Provide the (x, y) coordinate of the cell's center where the given text is located.  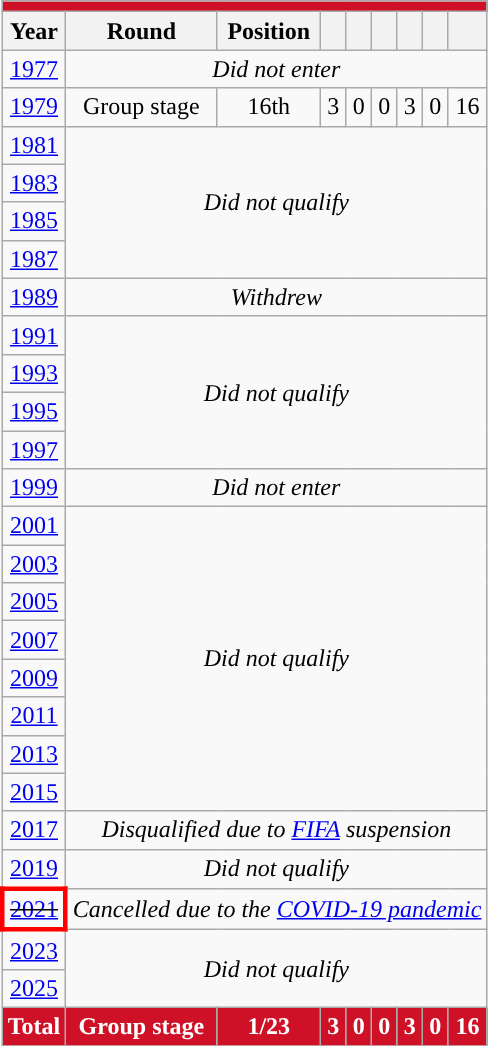
2023 (34, 950)
1995 (34, 411)
Round (142, 31)
2001 (34, 526)
2019 (34, 869)
1999 (34, 488)
1/23 (269, 1026)
Cancelled due to the COVID-19 pandemic (276, 910)
Disqualified due to FIFA suspension (276, 830)
16th (269, 107)
2007 (34, 640)
2003 (34, 564)
2025 (34, 988)
1981 (34, 145)
2017 (34, 830)
1991 (34, 335)
1997 (34, 449)
1987 (34, 259)
1977 (34, 69)
2015 (34, 792)
2021 (34, 910)
1979 (34, 107)
1989 (34, 297)
1993 (34, 373)
1985 (34, 221)
Position (269, 31)
2011 (34, 716)
2013 (34, 754)
2005 (34, 602)
Withdrew (276, 297)
1983 (34, 183)
Total (34, 1026)
Year (34, 31)
2009 (34, 678)
